Determine the [x, y] coordinate at the center of the cell enclosing the given text.  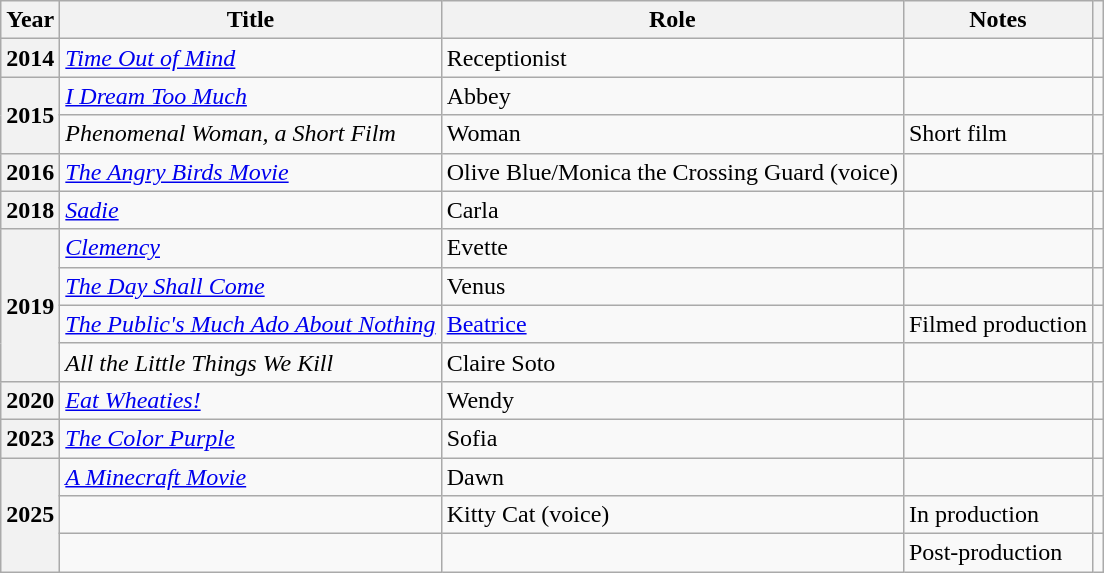
A Minecraft Movie [250, 477]
Post-production [998, 553]
Evette [672, 248]
The Public's Much Ado About Nothing [250, 324]
2016 [30, 172]
I Dream Too Much [250, 96]
Sofia [672, 438]
2014 [30, 58]
Eat Wheaties! [250, 400]
2020 [30, 400]
Clemency [250, 248]
Short film [998, 134]
In production [998, 515]
The Angry Birds Movie [250, 172]
Filmed production [998, 324]
All the Little Things We Kill [250, 362]
Phenomenal Woman, a Short Film [250, 134]
Abbey [672, 96]
The Color Purple [250, 438]
2018 [30, 210]
Notes [998, 20]
2019 [30, 305]
Year [30, 20]
Venus [672, 286]
Olive Blue/Monica the Crossing Guard (voice) [672, 172]
Dawn [672, 477]
2015 [30, 115]
Time Out of Mind [250, 58]
2023 [30, 438]
Sadie [250, 210]
Carla [672, 210]
2025 [30, 515]
Woman [672, 134]
Claire Soto [672, 362]
Title [250, 20]
The Day Shall Come [250, 286]
Wendy [672, 400]
Receptionist [672, 58]
Beatrice [672, 324]
Kitty Cat (voice) [672, 515]
Role [672, 20]
